Search for the cell housing the specified text and yield its (x, y) center coordinate. 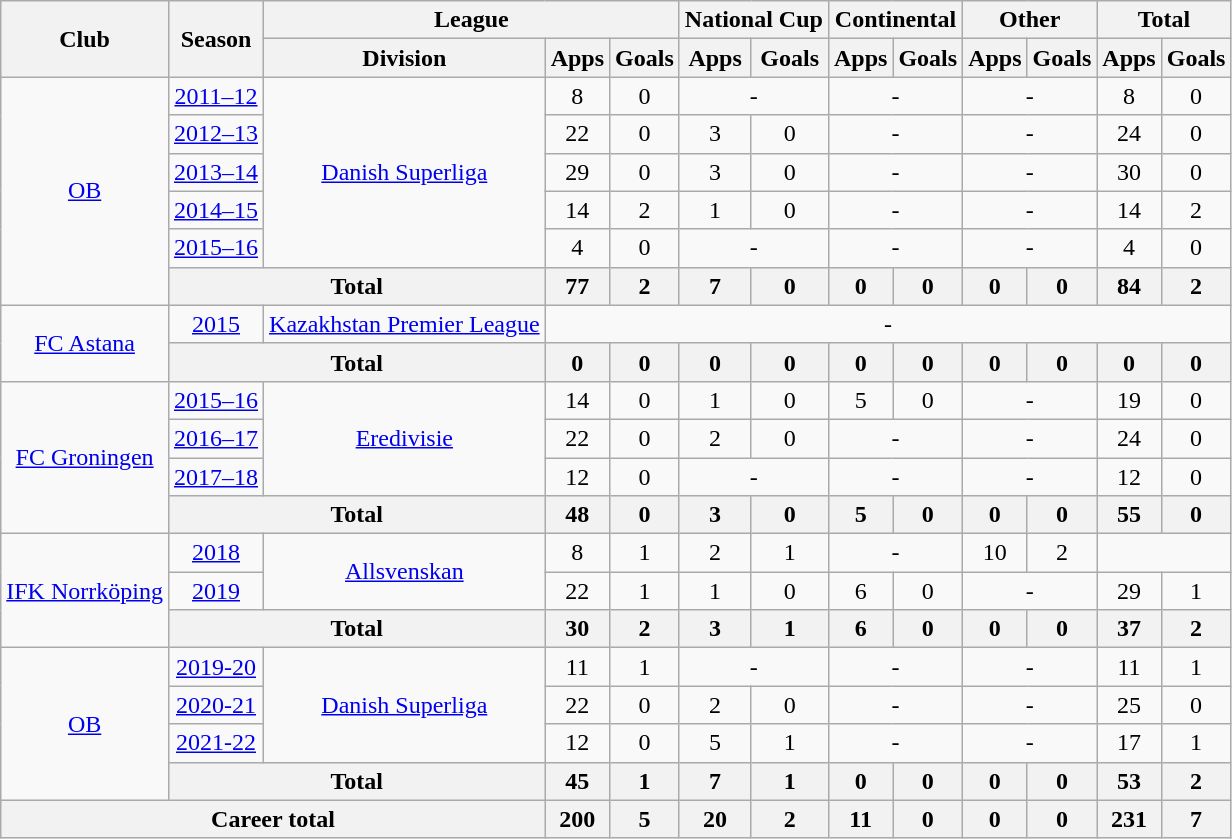
Season (216, 39)
2011–12 (216, 96)
48 (577, 515)
10 (995, 553)
2016–17 (216, 438)
Kazakhstan Premier League (405, 324)
2018 (216, 553)
Career total (273, 819)
2017–18 (216, 477)
2020-21 (216, 705)
53 (1129, 781)
77 (577, 286)
231 (1129, 819)
Eredivisie (405, 438)
84 (1129, 286)
2019 (216, 591)
200 (577, 819)
55 (1129, 515)
Allsvenskan (405, 572)
17 (1129, 743)
Continental (895, 20)
20 (715, 819)
45 (577, 781)
FC Astana (85, 343)
19 (1129, 400)
2021-22 (216, 743)
League (472, 20)
2012–13 (216, 134)
2019-20 (216, 667)
2015 (216, 324)
37 (1129, 629)
2013–14 (216, 172)
Division (405, 58)
Other (1030, 20)
National Cup (754, 20)
IFK Norrköping (85, 591)
Club (85, 39)
25 (1129, 705)
FC Groningen (85, 457)
2014–15 (216, 210)
